Output the (x, y) coordinate of the center of the cell containing the given text.  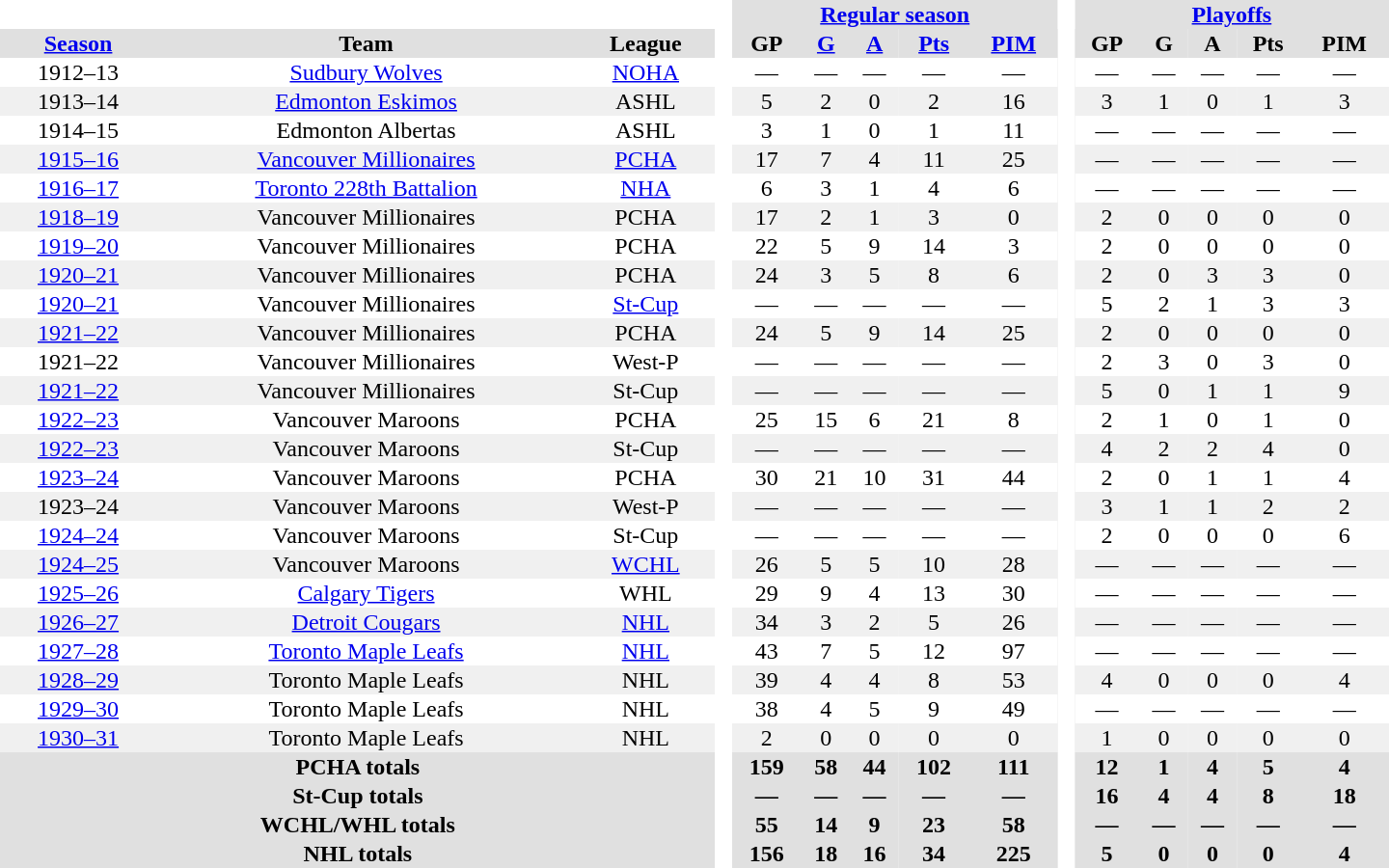
1916–17 (78, 188)
1928–29 (78, 680)
NOHA (646, 72)
Edmonton Eskimos (367, 101)
NHL totals (358, 854)
159 (766, 767)
49 (1013, 709)
38 (766, 709)
39 (766, 680)
Playoffs (1232, 14)
1915–16 (78, 159)
1924–25 (78, 564)
1926–27 (78, 622)
53 (1013, 680)
1930–31 (78, 738)
225 (1013, 854)
1925–26 (78, 593)
Sudbury Wolves (367, 72)
102 (934, 767)
111 (1013, 767)
PCHA totals (358, 767)
WHL (646, 593)
156 (766, 854)
23 (934, 825)
St-Cup totals (358, 796)
97 (1013, 651)
1918–19 (78, 217)
22 (766, 246)
13 (934, 593)
1929–30 (78, 709)
1919–20 (78, 246)
1914–15 (78, 130)
Detroit Cougars (367, 622)
15 (826, 420)
Edmonton Albertas (367, 130)
Team (367, 43)
Season (78, 43)
WCHL/WHL totals (358, 825)
1924–24 (78, 535)
NHA (646, 188)
55 (766, 825)
31 (934, 477)
WCHL (646, 564)
Toronto 228th Battalion (367, 188)
1912–13 (78, 72)
28 (1013, 564)
League (646, 43)
1913–14 (78, 101)
Regular season (895, 14)
43 (766, 651)
29 (766, 593)
1927–28 (78, 651)
Calgary Tigers (367, 593)
